Determine the [X, Y] coordinate at the center of the cell enclosing the given text.  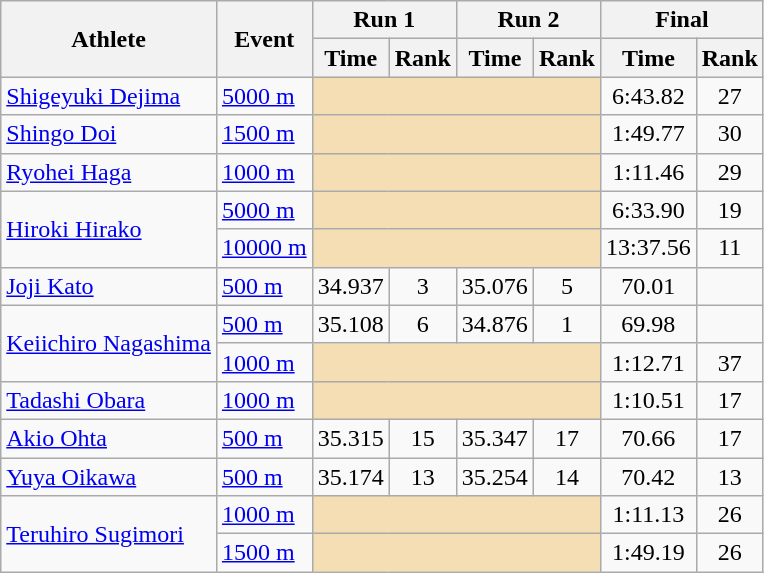
34.937 [350, 286]
37 [730, 362]
70.42 [648, 477]
1:12.71 [648, 362]
Final [682, 20]
Teruhiro Sugimori [109, 534]
70.66 [648, 438]
1:11.46 [648, 172]
29 [730, 172]
6:43.82 [648, 96]
14 [566, 477]
1:49.77 [648, 134]
Shigeyuki Dejima [109, 96]
Ryohei Haga [109, 172]
1:10.51 [648, 400]
1:11.13 [648, 515]
35.315 [350, 438]
69.98 [648, 324]
70.01 [648, 286]
3 [422, 286]
1 [566, 324]
15 [422, 438]
Hiroki Hirako [109, 229]
Run 1 [384, 20]
5 [566, 286]
Athlete [109, 39]
27 [730, 96]
10000 m [264, 248]
13:37.56 [648, 248]
Akio Ohta [109, 438]
6 [422, 324]
Run 2 [528, 20]
19 [730, 210]
Yuya Oikawa [109, 477]
34.876 [494, 324]
6:33.90 [648, 210]
35.076 [494, 286]
Shingo Doi [109, 134]
35.174 [350, 477]
30 [730, 134]
Keiichiro Nagashima [109, 343]
Joji Kato [109, 286]
11 [730, 248]
35.108 [350, 324]
1:49.19 [648, 553]
35.347 [494, 438]
Tadashi Obara [109, 400]
Event [264, 39]
35.254 [494, 477]
